Find where the given text appears and provide that cell's center as (X, Y) coordinate. 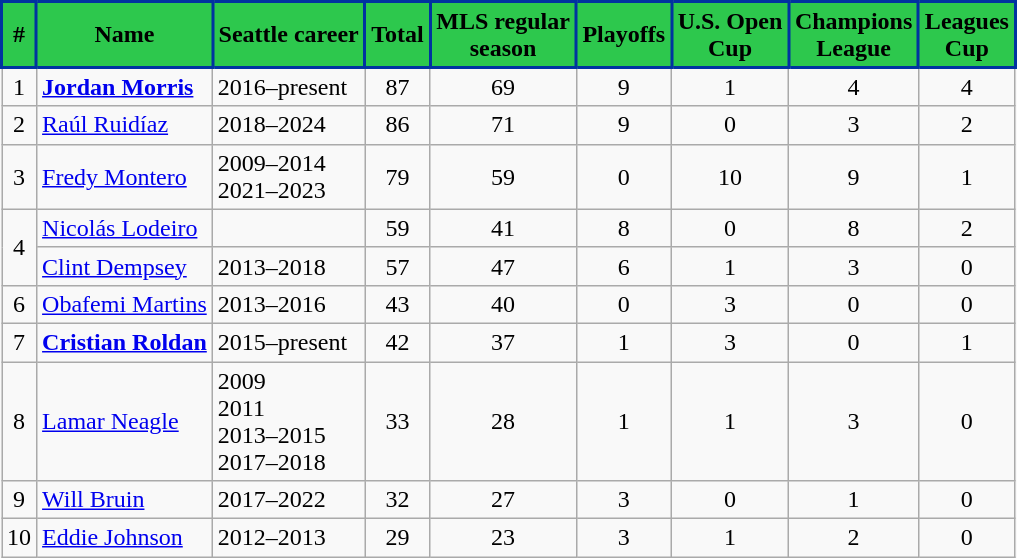
200920112013–20152017–2018 (288, 422)
47 (503, 266)
79 (398, 176)
2016–present (288, 86)
Total (398, 34)
32 (398, 500)
2013–2018 (288, 266)
28 (503, 422)
Obafemi Martins (125, 304)
86 (398, 125)
Lamar Neagle (125, 422)
Seattle career (288, 34)
2018–2024 (288, 125)
37 (503, 342)
# (20, 34)
U.S. Open Cup (730, 34)
29 (398, 538)
2015–present (288, 342)
Fredy Montero (125, 176)
27 (503, 500)
Will Bruin (125, 500)
42 (398, 342)
Clint Dempsey (125, 266)
2017–2022 (288, 500)
Cristian Roldan (125, 342)
Name (125, 34)
23 (503, 538)
Eddie Johnson (125, 538)
Champions League (854, 34)
Raúl Ruidíaz (125, 125)
7 (20, 342)
Nicolás Lodeiro (125, 228)
41 (503, 228)
87 (398, 86)
71 (503, 125)
Leagues Cup (968, 34)
Jordan Morris (125, 86)
MLS regular season (503, 34)
57 (398, 266)
2009–20142021–2023 (288, 176)
Playoffs (624, 34)
43 (398, 304)
2012–2013 (288, 538)
40 (503, 304)
2013–2016 (288, 304)
33 (398, 422)
69 (503, 86)
